Return the (X, Y) coordinate for the center point of the cell that contains the specified text.  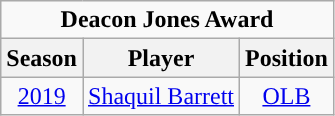
2019 (42, 96)
Player (160, 58)
Season (42, 58)
Deacon Jones Award (168, 20)
OLB (287, 96)
Shaquil Barrett (160, 96)
Position (287, 58)
